Capture the cell that displays the provided text and extract its [X, Y] central coordinate. 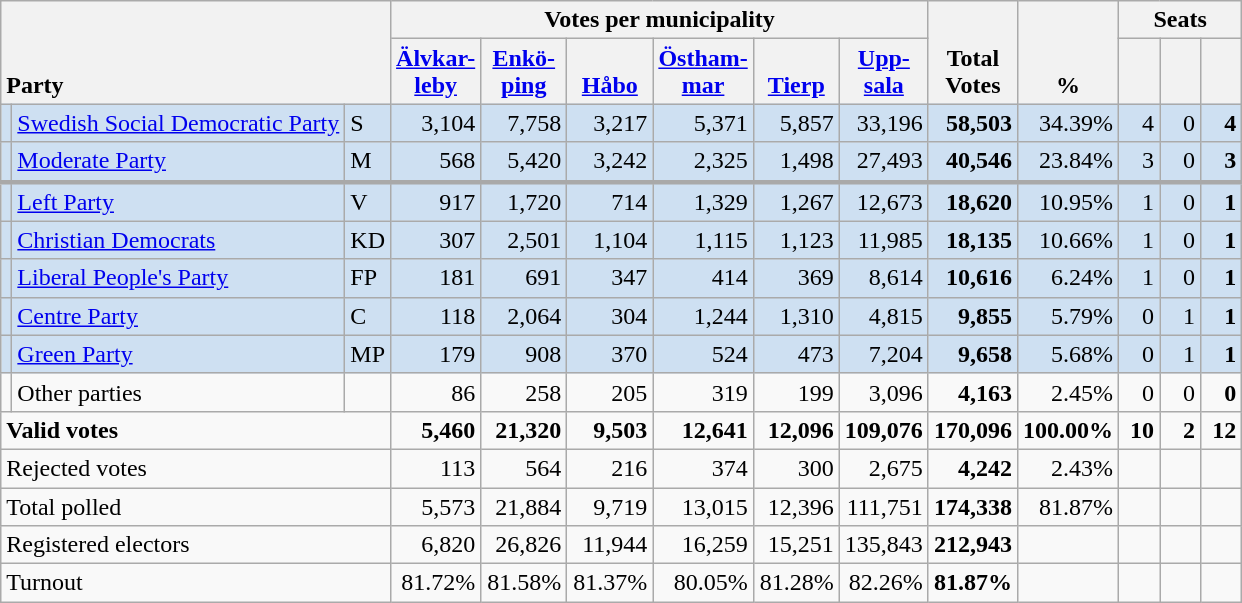
369 [796, 278]
10.95% [1068, 202]
9,719 [610, 507]
347 [610, 278]
1,123 [796, 240]
5,573 [436, 507]
5.79% [1068, 316]
2.43% [1068, 468]
27,493 [884, 162]
118 [436, 316]
81.58% [524, 583]
Håbo [610, 72]
3,104 [436, 123]
1,244 [703, 316]
Other parties [178, 392]
4,242 [972, 468]
1,498 [796, 162]
5.68% [1068, 354]
12,096 [796, 430]
18,135 [972, 240]
174,338 [972, 507]
21,884 [524, 507]
304 [610, 316]
564 [524, 468]
568 [436, 162]
Centre Party [178, 316]
Rejected votes [196, 468]
81.37% [610, 583]
Östham- mar [703, 72]
1,267 [796, 202]
KD [368, 240]
Green Party [178, 354]
FP [368, 278]
212,943 [972, 545]
82.26% [884, 583]
11,944 [610, 545]
Älvkar- leby [436, 72]
80.05% [703, 583]
M [368, 162]
11,985 [884, 240]
1,720 [524, 202]
7,758 [524, 123]
414 [703, 278]
18,620 [972, 202]
Party [196, 52]
Liberal People's Party [178, 278]
113 [436, 468]
MP [368, 354]
7,204 [884, 354]
C [368, 316]
% [1068, 52]
86 [436, 392]
Left Party [178, 202]
V [368, 202]
6,820 [436, 545]
23.84% [1068, 162]
258 [524, 392]
319 [703, 392]
Christian Democrats [178, 240]
2,675 [884, 468]
307 [436, 240]
170,096 [972, 430]
Tierp [796, 72]
9,658 [972, 354]
2,501 [524, 240]
26,826 [524, 545]
13,015 [703, 507]
205 [610, 392]
Valid votes [196, 430]
12 [1222, 430]
917 [436, 202]
1,329 [703, 202]
Swedish Social Democratic Party [178, 123]
100.00% [1068, 430]
473 [796, 354]
Total Votes [972, 52]
111,751 [884, 507]
524 [703, 354]
3,217 [610, 123]
Seats [1180, 20]
Turnout [196, 583]
58,503 [972, 123]
1,115 [703, 240]
12,673 [884, 202]
10 [1140, 430]
Enkö- ping [524, 72]
33,196 [884, 123]
81.72% [436, 583]
1,104 [610, 240]
6.24% [1068, 278]
12,641 [703, 430]
5,460 [436, 430]
81.28% [796, 583]
Votes per municipality [660, 20]
8,614 [884, 278]
109,076 [884, 430]
2.45% [1068, 392]
5,857 [796, 123]
12,396 [796, 507]
10,616 [972, 278]
4,815 [884, 316]
9,503 [610, 430]
2,064 [524, 316]
908 [524, 354]
10.66% [1068, 240]
34.39% [1068, 123]
S [368, 123]
300 [796, 468]
Total polled [196, 507]
Upp- sala [884, 72]
2 [1180, 430]
15,251 [796, 545]
181 [436, 278]
Registered electors [196, 545]
199 [796, 392]
9,855 [972, 316]
2,325 [703, 162]
1,310 [796, 316]
3,242 [610, 162]
179 [436, 354]
5,420 [524, 162]
374 [703, 468]
216 [610, 468]
16,259 [703, 545]
21,320 [524, 430]
3,096 [884, 392]
5,371 [703, 123]
135,843 [884, 545]
691 [524, 278]
370 [610, 354]
4,163 [972, 392]
40,546 [972, 162]
714 [610, 202]
Moderate Party [178, 162]
